Identify which cell holds the provided text, then report its [x, y] central coordinate. 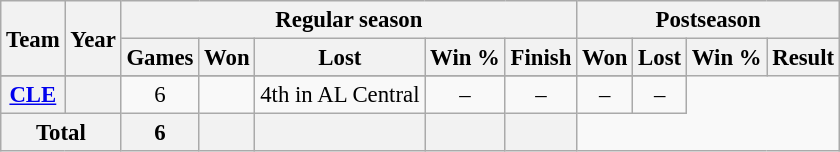
Team [33, 38]
Total [61, 133]
CLE [33, 95]
4th in AL Central [340, 95]
Games [160, 58]
Postseason [708, 20]
Year [93, 38]
Result [804, 58]
Finish [540, 58]
Regular season [349, 20]
